Locate the cell with the specified text and output its (x, y) center coordinate. 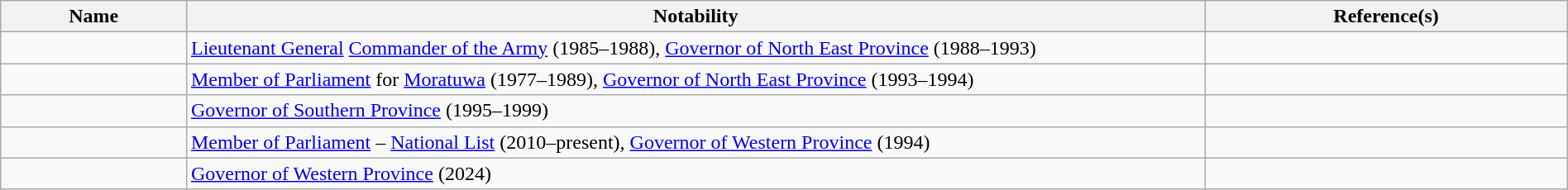
Reference(s) (1386, 17)
Notability (695, 17)
Lieutenant General Commander of the Army (1985–1988), Governor of North East Province (1988–1993) (695, 48)
Governor of Southern Province (1995–1999) (695, 111)
Governor of Western Province (2024) (695, 173)
Name (94, 17)
Member of Parliament – National List (2010–present), Governor of Western Province (1994) (695, 142)
Member of Parliament for Moratuwa (1977–1989), Governor of North East Province (1993–1994) (695, 79)
